From the cell containing the given text, extract its center point as (x, y) coordinate. 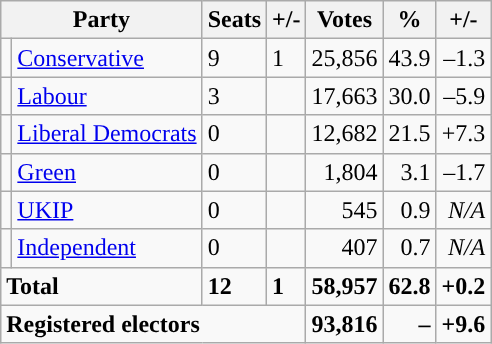
3 (234, 96)
Liberal Democrats (107, 134)
62.8 (410, 286)
1,804 (344, 172)
– (410, 324)
–1.7 (464, 172)
21.5 (410, 134)
545 (344, 210)
Party (102, 20)
Green (107, 172)
Votes (344, 20)
25,856 (344, 58)
+0.2 (464, 286)
9 (234, 58)
% (410, 20)
Total (102, 286)
12 (234, 286)
30.0 (410, 96)
Conservative (107, 58)
–1.3 (464, 58)
12,682 (344, 134)
Registered electors (154, 324)
UKIP (107, 210)
Labour (107, 96)
407 (344, 248)
Independent (107, 248)
0.9 (410, 210)
–5.9 (464, 96)
0.7 (410, 248)
43.9 (410, 58)
17,663 (344, 96)
93,816 (344, 324)
+7.3 (464, 134)
58,957 (344, 286)
+9.6 (464, 324)
3.1 (410, 172)
Seats (234, 20)
